Search for the cell housing the specified text and yield its [x, y] center coordinate. 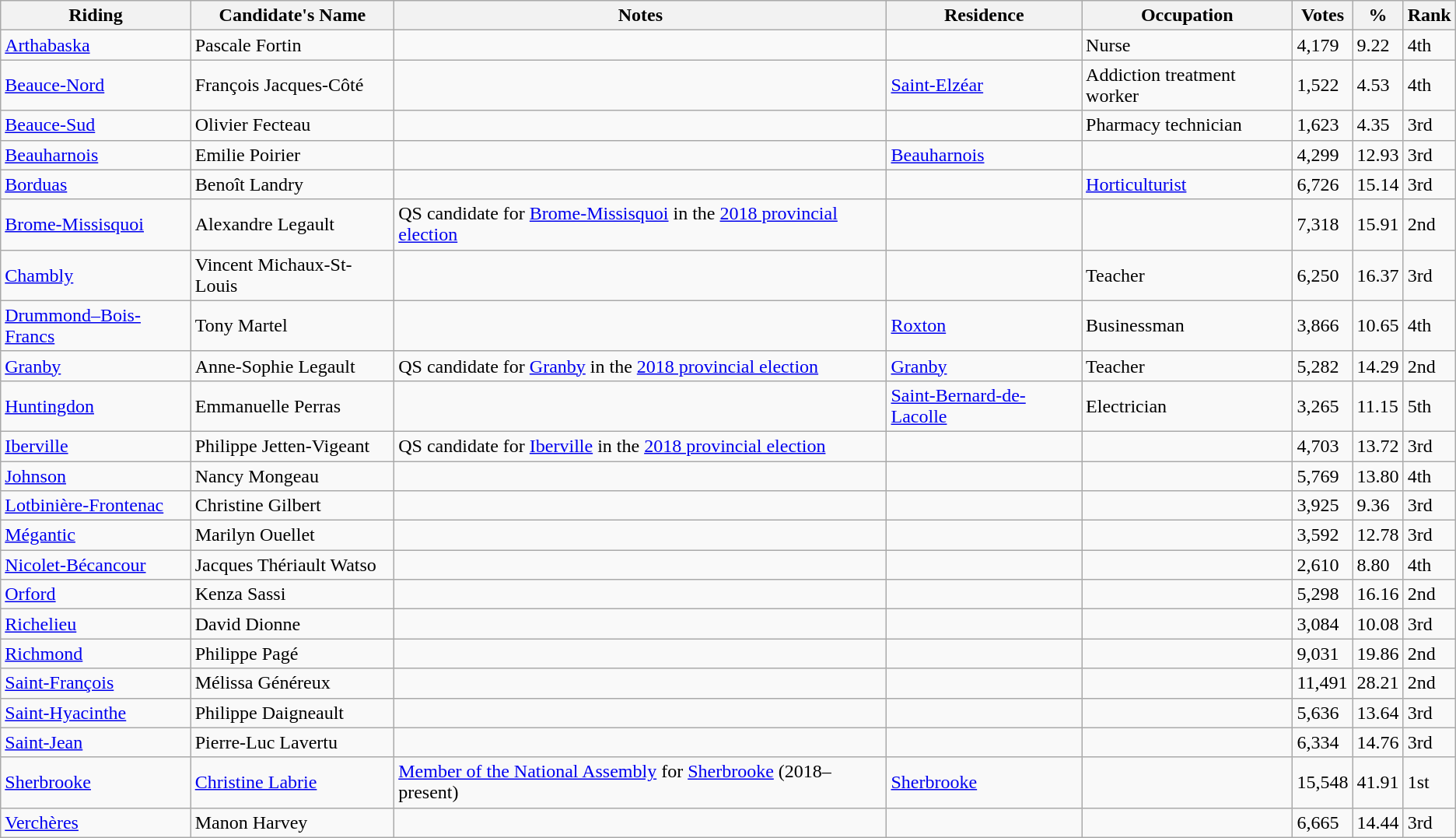
8.80 [1378, 565]
Marilyn Ouellet [292, 535]
5,636 [1322, 713]
Votes [1322, 16]
11.15 [1378, 406]
10.65 [1378, 325]
Addiction treatment worker [1187, 86]
16.37 [1378, 275]
Pierre-Luc Lavertu [292, 742]
13.64 [1378, 713]
Nicolet-Bécancour [96, 565]
Anne-Sophie Legault [292, 366]
Mélissa Généreux [292, 683]
6,250 [1322, 275]
Drummond–Bois-Francs [96, 325]
1,623 [1322, 125]
Saint-Hyacinthe [96, 713]
Alexandre Legault [292, 224]
Nancy Mongeau [292, 475]
Beauce-Sud [96, 125]
Vincent Michaux-St-Louis [292, 275]
Notes [641, 16]
Mégantic [96, 535]
Philippe Daigneault [292, 713]
Jacques Thériault Watso [292, 565]
David Dionne [292, 624]
QS candidate for Granby in the 2018 provincial election [641, 366]
15.14 [1378, 184]
Riding [96, 16]
6,334 [1322, 742]
Candidate's Name [292, 16]
3,265 [1322, 406]
Orford [96, 594]
13.72 [1378, 446]
Member of the National Assembly for Sherbrooke (2018–present) [641, 783]
Philippe Pagé [292, 654]
9,031 [1322, 654]
Arthabaska [96, 45]
2,610 [1322, 565]
Olivier Fecteau [292, 125]
3,084 [1322, 624]
3,925 [1322, 506]
Christine Labrie [292, 783]
9.36 [1378, 506]
4,299 [1322, 155]
Emmanuelle Perras [292, 406]
François Jacques-Côté [292, 86]
12.93 [1378, 155]
QS candidate for Brome-Missisquoi in the 2018 provincial election [641, 224]
11,491 [1322, 683]
Pascale Fortin [292, 45]
Richelieu [96, 624]
4,179 [1322, 45]
Tony Martel [292, 325]
Beauce-Nord [96, 86]
3,866 [1322, 325]
Nurse [1187, 45]
Saint-Jean [96, 742]
Brome-Missisquoi [96, 224]
41.91 [1378, 783]
Verchères [96, 822]
Manon Harvey [292, 822]
Businessman [1187, 325]
15.91 [1378, 224]
% [1378, 16]
1st [1430, 783]
Pharmacy technician [1187, 125]
10.08 [1378, 624]
Huntingdon [96, 406]
Roxton [985, 325]
1,522 [1322, 86]
7,318 [1322, 224]
Chambly [96, 275]
16.16 [1378, 594]
6,665 [1322, 822]
5,282 [1322, 366]
12.78 [1378, 535]
Occupation [1187, 16]
Emilie Poirier [292, 155]
5,298 [1322, 594]
5th [1430, 406]
Saint-Elzéar [985, 86]
5,769 [1322, 475]
Lotbinière-Frontenac [96, 506]
15,548 [1322, 783]
Saint-François [96, 683]
Horticulturist [1187, 184]
14.44 [1378, 822]
4.53 [1378, 86]
4.35 [1378, 125]
Electrician [1187, 406]
Richmond [96, 654]
13.80 [1378, 475]
Christine Gilbert [292, 506]
Benoît Landry [292, 184]
Philippe Jetten-Vigeant [292, 446]
Borduas [96, 184]
14.29 [1378, 366]
Johnson [96, 475]
19.86 [1378, 654]
14.76 [1378, 742]
Residence [985, 16]
3,592 [1322, 535]
28.21 [1378, 683]
9.22 [1378, 45]
Rank [1430, 16]
QS candidate for Iberville in the 2018 provincial election [641, 446]
4,703 [1322, 446]
Iberville [96, 446]
Kenza Sassi [292, 594]
Saint-Bernard-de-Lacolle [985, 406]
6,726 [1322, 184]
